Extract the (x, y) coordinate from the center of the cell holding the provided text.  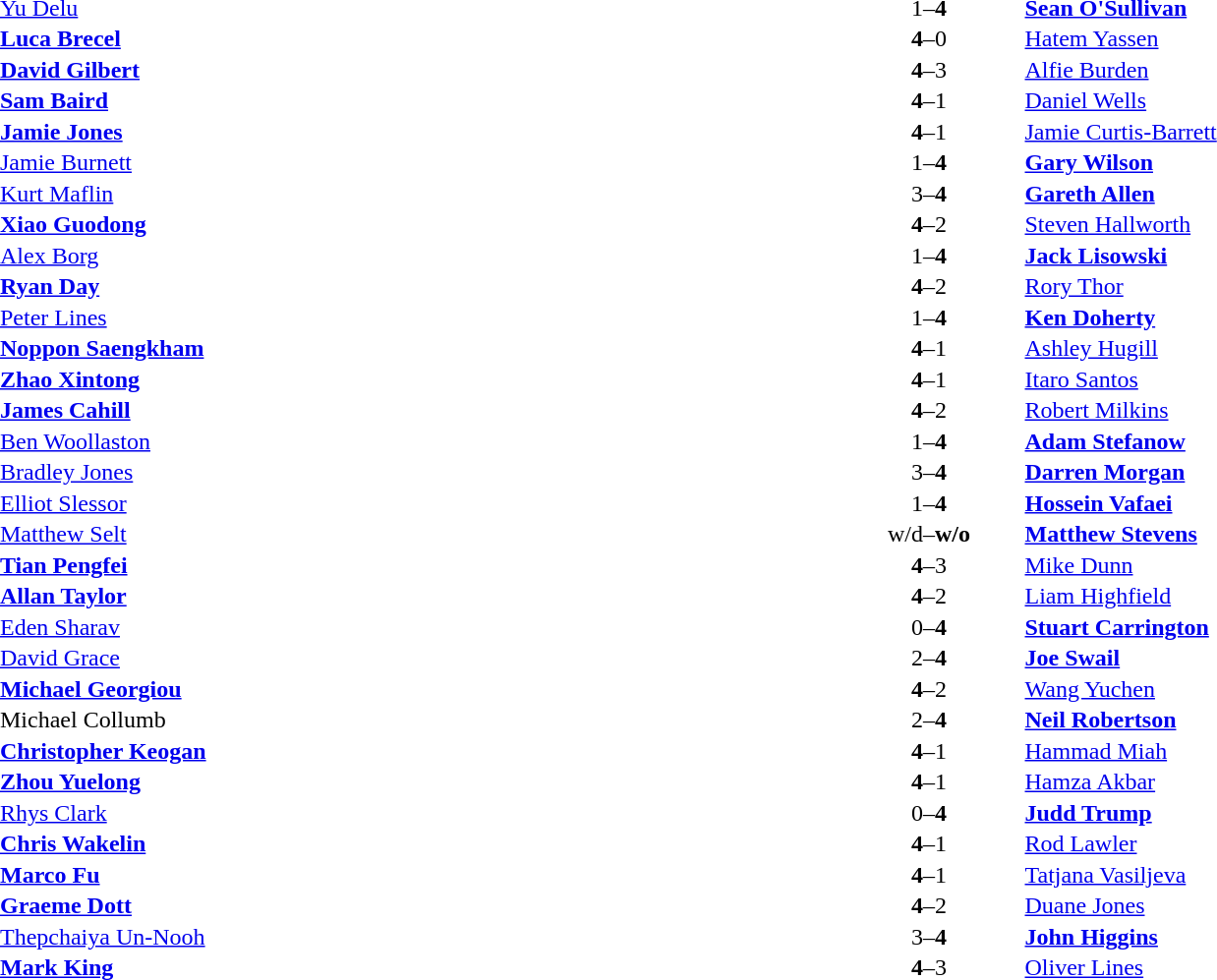
4–0 (928, 38)
w/d–w/o (928, 534)
